Provide the (X, Y) coordinate of the cell's center where the given text is located.  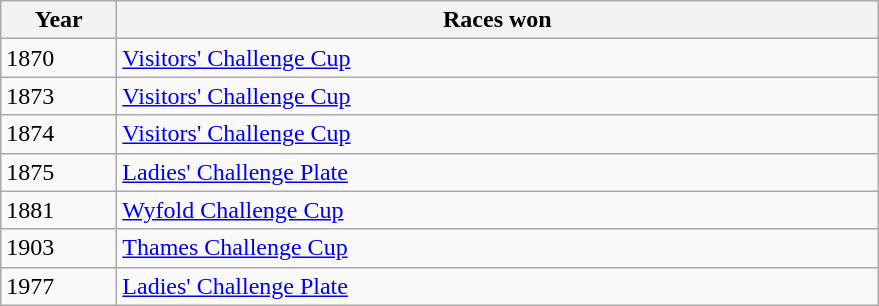
1875 (59, 172)
Thames Challenge Cup (498, 248)
1881 (59, 210)
Races won (498, 20)
1870 (59, 58)
1874 (59, 134)
1873 (59, 96)
1977 (59, 286)
Year (59, 20)
1903 (59, 248)
Wyfold Challenge Cup (498, 210)
